Return the (x, y) coordinate for the center point of the cell that contains the specified text.  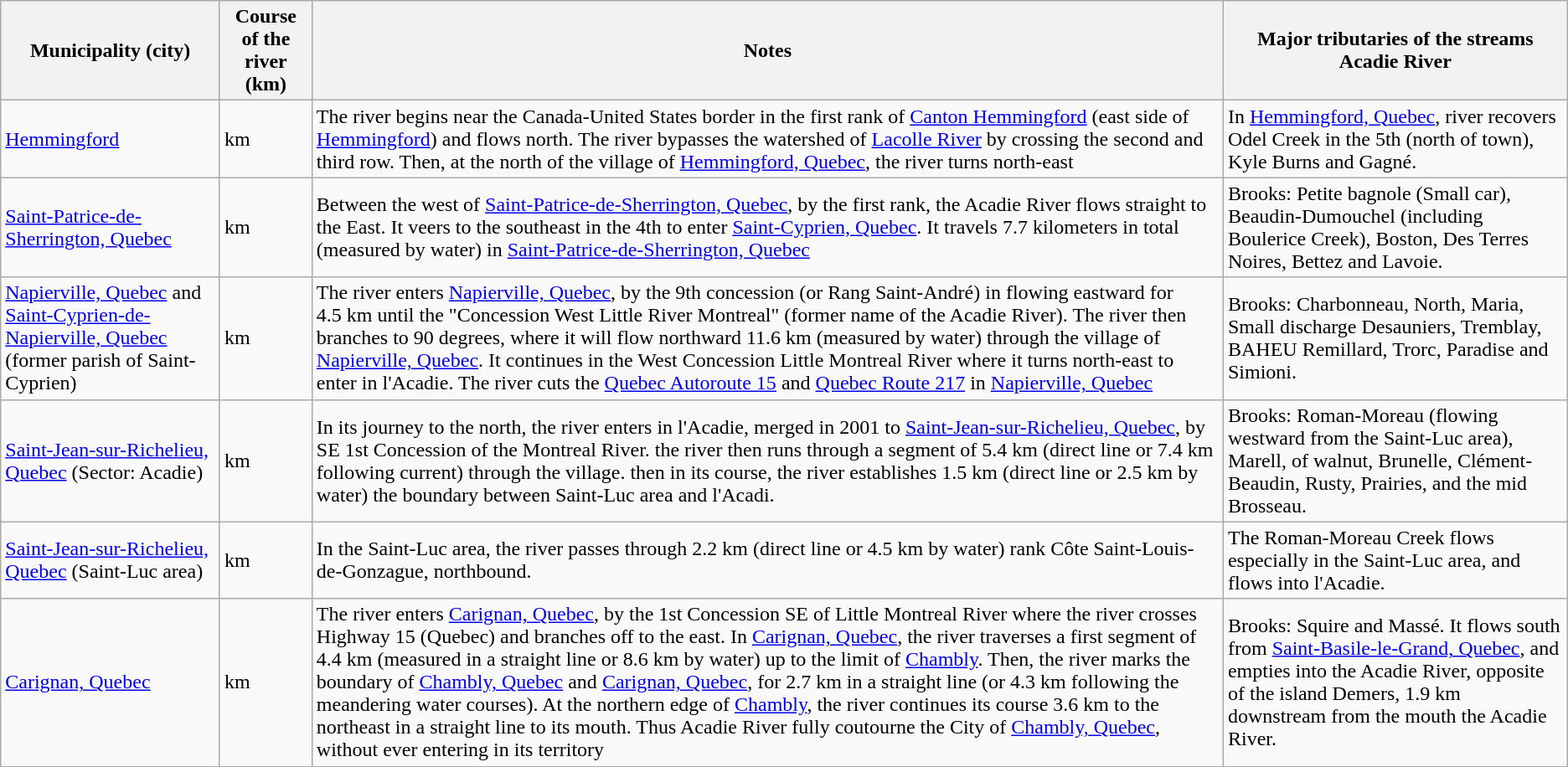
Brooks: Charbonneau, North, Maria, Small discharge Desauniers, Tremblay, BAHEU Remillard, Trorc, Paradise and Simioni. (1395, 338)
Carignan, Quebec (111, 682)
Saint-Jean-sur-Richelieu, Quebec (Sector: Acadie) (111, 461)
Major tributaries of the streams Acadie River (1395, 50)
In the Saint-Luc area, the river passes through 2.2 km (direct line or 4.5 km by water) rank Côte Saint-Louis-de-Gonzague, northbound. (767, 560)
Saint-Patrice-de-Sherrington, Quebec (111, 228)
Brooks: Petite bagnole (Small car), Beaudin-Dumouchel (including Boulerice Creek), Boston, Des Terres Noires, Bettez and Lavoie. (1395, 228)
Saint-Jean-sur-Richelieu, Quebec (Saint-Luc area) (111, 560)
Napierville, Quebec and Saint-Cyprien-de-Napierville, Quebec (former parish of Saint-Cyprien) (111, 338)
The Roman-Moreau Creek flows especially in the Saint-Luc area, and flows into l'Acadie. (1395, 560)
Brooks: Roman-Moreau (flowing westward from the Saint-Luc area), Marell, of walnut, Brunelle, Clément-Beaudin, Rusty, Prairies, and the mid Brosseau. (1395, 461)
Course of the river (km) (266, 50)
Municipality (city) (111, 50)
Notes (767, 50)
In Hemmingford, Quebec, river recovers Odel Creek in the 5th (north of town), Kyle Burns and Gagné. (1395, 139)
Hemmingford (111, 139)
